Detect which cell encompasses the target text, then output its (X, Y) center coordinate. 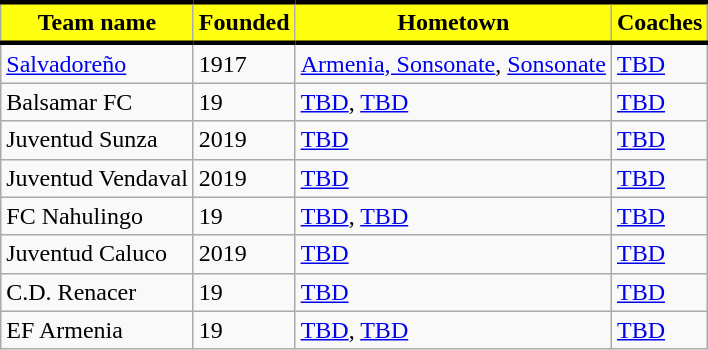
Juventud Caluco (98, 254)
Salvadoreño (98, 63)
EF Armenia (98, 330)
Founded (244, 22)
Team name (98, 22)
Armenia, Sonsonate, Sonsonate (453, 63)
Hometown (453, 22)
Coaches (659, 22)
1917 (244, 63)
Balsamar FC (98, 102)
FC Nahulingo (98, 216)
Juventud Sunza (98, 140)
C.D. Renacer (98, 292)
Juventud Vendaval (98, 178)
